Pinpoint the cell where the given text exists, returning its [x, y] midpoint coordinate. 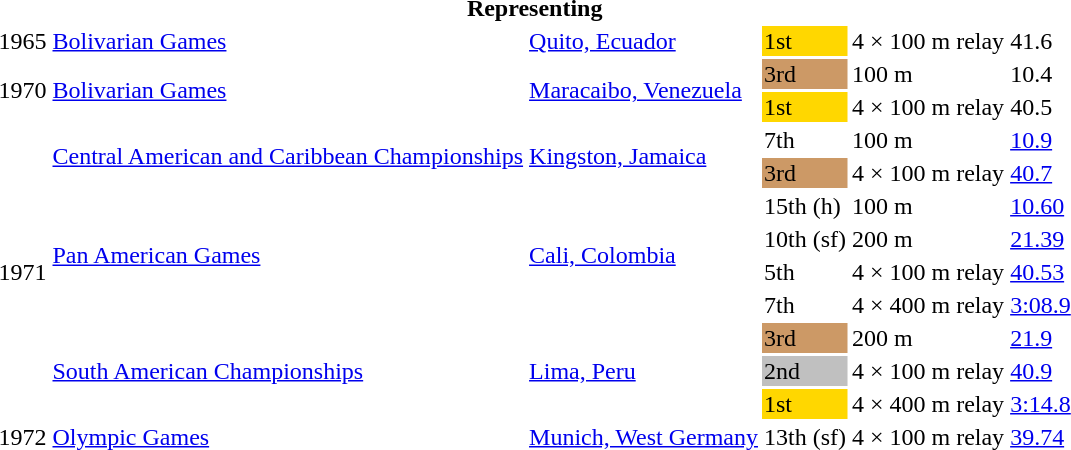
10th (sf) [804, 239]
Pan American Games [288, 256]
Maracaibo, Venezuela [644, 90]
Central American and Caribbean Championships [288, 156]
Cali, Colombia [644, 256]
Quito, Ecuador [644, 41]
Lima, Peru [644, 371]
15th (h) [804, 206]
5th [804, 272]
South American Championships [288, 371]
Kingston, Jamaica [644, 156]
2nd [804, 371]
